Extract the [x, y] coordinate from the center of the cell holding the provided text.  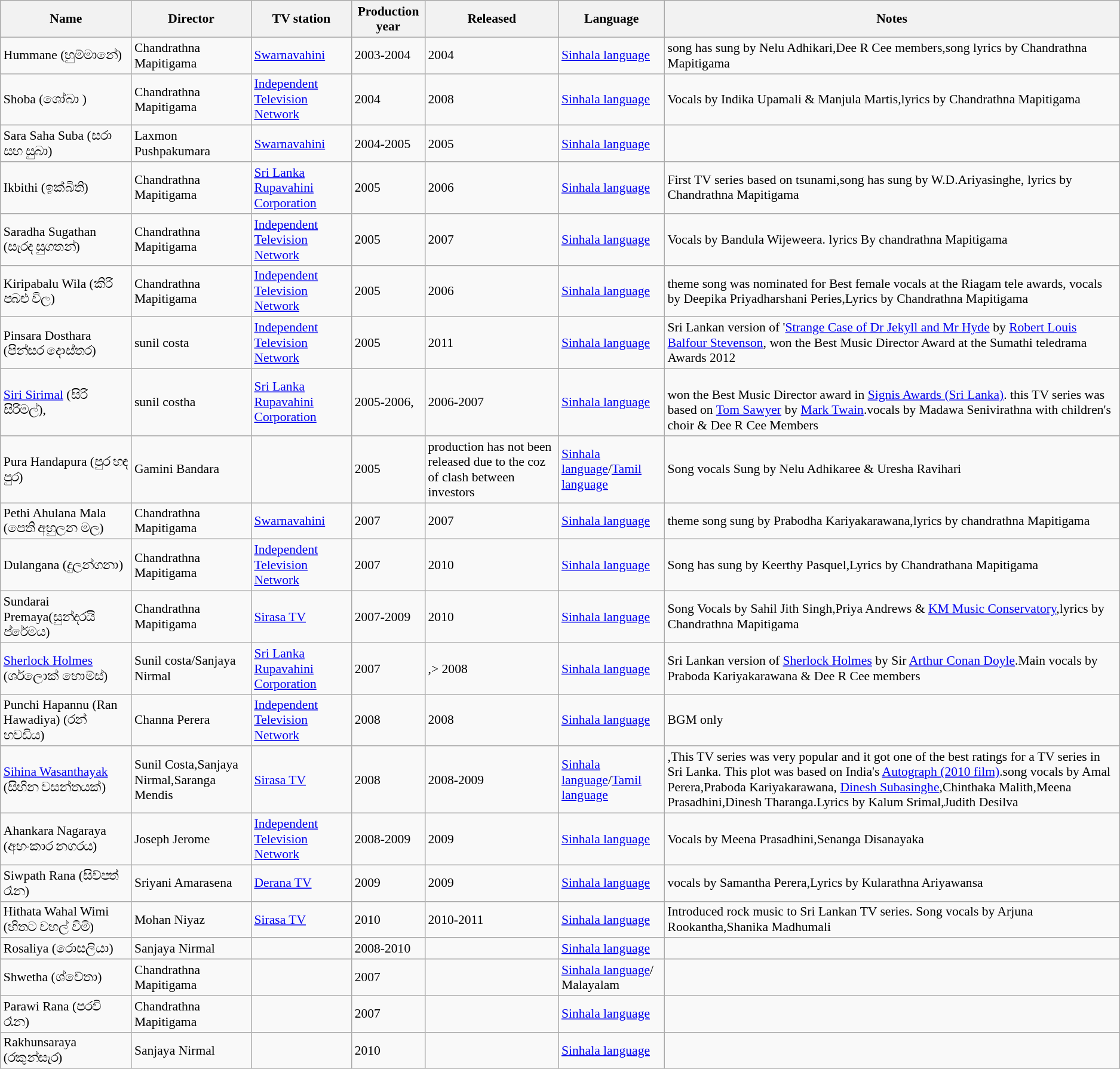
theme song sung by Prabodha Kariyakarawana,lyrics by chandrathna Mapitigama [891, 521]
Dulangana (දුලන්ගනා) [66, 565]
Shoba (ශෝබා ) [66, 99]
Vocals by Indika Upamali & Manjula Martis,lyrics by Chandrathna Mapitigama [891, 99]
production has not been released due to the coz of clash between investors [492, 469]
Pura Handapura (පුර හඳ පුර) [66, 469]
Sunil Costa,Sanjaya Nirmal,Saranga Mendis [191, 780]
Director [191, 19]
Sherlock Holmes (ශර්ලොක් හොම්ස්) [66, 669]
Sriyani Amarasena [191, 883]
Released [492, 19]
Parawi Rana (පරවි රෑන) [66, 1014]
Hithata Wahal Wimi (හිතට වහල් විමි) [66, 920]
Derana TV [301, 883]
BGM only [891, 720]
Ikbithi (ඉක්බිති) [66, 188]
2005-2006, [388, 403]
Punchi Hapannu (Ran Hawadiya) (රන් හවඩිය) [66, 720]
Sara Saha Suba (සරා සහ සුබා) [66, 143]
Pethi Ahulana Mala (පෙති අහුලන මල) [66, 521]
Sri Lankan version of Sherlock Holmes by Sir Arthur Conan Doyle.Main vocals by Praboda Kariyakarawana & Dee R Cee members [891, 669]
2007-2009 [388, 618]
sunil costa [191, 343]
2011 [492, 343]
Ahankara Nagaraya (අහංකාර නගරය) [66, 840]
vocals by Samantha Perera,Lyrics by Kularathna Ariyawansa [891, 883]
2010-2011 [492, 920]
Introduced rock music to Sri Lankan TV series. Song vocals by Arjuna Rookantha,Shanika Madhumali [891, 920]
2008-2010 [388, 949]
First TV series based on tsunami,song has sung by W.D.Ariyasinghe, lyrics by Chandrathna Mapitigama [891, 188]
song has sung by Nelu Adhikari,Dee R Cee members,song lyrics by Chandrathna Mapitigama [891, 55]
Gamini Bandara [191, 469]
Rosaliya (රොසලියා) [66, 949]
Siwpath Rana (සිව්පත් රෑන) [66, 883]
Production year [388, 19]
Joseph Jerome [191, 840]
Mohan Niyaz [191, 920]
Siri Sirimal (සිරි සිරිමල්), [66, 403]
Vocals by Meena Prasadhini,Senanga Disanayaka [891, 840]
theme song was nominated for Best female vocals at the Riagam tele awards, vocals by Deepika Priyadharshani Peries,Lyrics by Chandrathna Mapitigama [891, 291]
Language [612, 19]
Sundarai Premaya(සුන්දරයි ප්රේමය) [66, 618]
2006-2007 [492, 403]
Channa Perera [191, 720]
TV station [301, 19]
2004-2005 [388, 143]
sunil costha [191, 403]
Name [66, 19]
Shwetha (ශ්වේතා) [66, 977]
Notes [891, 19]
Sinhala language/ Malayalam [612, 977]
Song Vocals by Sahil Jith Singh,Priya Andrews & KM Music Conservatory,lyrics by Chandrathna Mapitigama [891, 618]
Vocals by Bandula Wijeweera. lyrics By chandrathna Mapitigama [891, 240]
Song vocals Sung by Nelu Adhikaree & Uresha Ravihari [891, 469]
Pinsara Dosthara (පින්සර දොස්තර) [66, 343]
,> 2008 [492, 669]
Song has sung by Keerthy Pasquel,Lyrics by Chandrathana Mapitigama [891, 565]
Hummane (හුම්මානේ) [66, 55]
Sunil costa/Sanjaya Nirmal [191, 669]
Sihina Wasanthayak (සිහින වසන්තයක්) [66, 780]
Saradha Sugathan (සැරද සුගතන්) [66, 240]
Kiripabalu Wila (කිරි පබළු විල) [66, 291]
2003-2004 [388, 55]
Laxmon Pushpakumara [191, 143]
Rakhunsaraya (රකුන්සැර) [66, 1050]
